Return [x, y] of the center of cell containing provided text 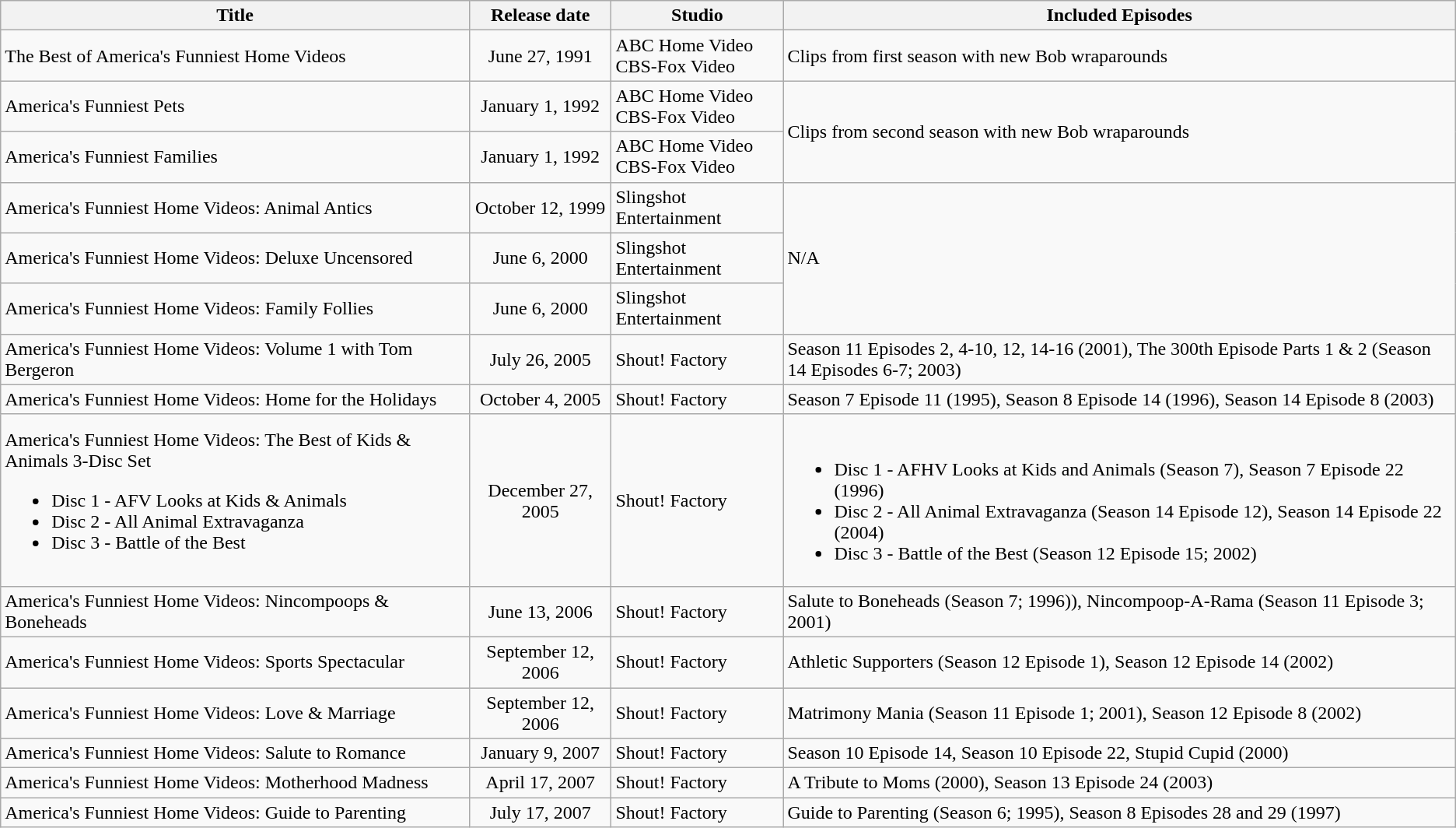
Season 7 Episode 11 (1995), Season 8 Episode 14 (1996), Season 14 Episode 8 (2003) [1119, 399]
April 17, 2007 [540, 783]
Title [235, 16]
America's Funniest Home Videos: Family Follies [235, 308]
December 27, 2005 [540, 500]
Matrimony Mania (Season 11 Episode 1; 2001), Season 12 Episode 8 (2002) [1119, 713]
July 26, 2005 [540, 360]
America's Funniest Home Videos: Deluxe Uncensored [235, 258]
N/A [1119, 258]
America's Funniest Home Videos: Animal Antics [235, 207]
America's Funniest Home Videos: Motherhood Madness [235, 783]
June 13, 2006 [540, 612]
October 12, 1999 [540, 207]
Season 10 Episode 14, Season 10 Episode 22, Stupid Cupid (2000) [1119, 753]
America's Funniest Home Videos: Love & Marriage [235, 713]
The Best of America's Funniest Home Videos [235, 56]
America's Funniest Home Videos: Nincompoops & Boneheads [235, 612]
Guide to Parenting (Season 6; 1995), Season 8 Episodes 28 and 29 (1997) [1119, 812]
America's Funniest Families [235, 157]
America's Funniest Home Videos: Sports Spectacular [235, 661]
America's Funniest Home Videos: Home for the Holidays [235, 399]
America's Funniest Pets [235, 106]
October 4, 2005 [540, 399]
Included Episodes [1119, 16]
Salute to Boneheads (Season 7; 1996)), Nincompoop-A-Rama (Season 11 Episode 3; 2001) [1119, 612]
America's Funniest Home Videos: Guide to Parenting [235, 812]
January 9, 2007 [540, 753]
A Tribute to Moms (2000), Season 13 Episode 24 (2003) [1119, 783]
June 27, 1991 [540, 56]
Clips from second season with new Bob wraparounds [1119, 132]
Release date [540, 16]
Athletic Supporters (Season 12 Episode 1), Season 12 Episode 14 (2002) [1119, 661]
Season 11 Episodes 2, 4-10, 12, 14-16 (2001), The 300th Episode Parts 1 & 2 (Season 14 Episodes 6-7; 2003) [1119, 360]
Studio [697, 16]
Clips from first season with new Bob wraparounds [1119, 56]
America's Funniest Home Videos: Volume 1 with Tom Bergeron [235, 360]
July 17, 2007 [540, 812]
America's Funniest Home Videos: Salute to Romance [235, 753]
